Output the [X, Y] coordinate of the center of the cell containing the given text.  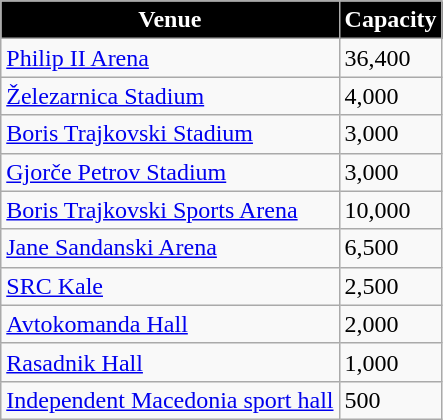
Boris Trajkovski Stadium [170, 134]
Gjorče Petrov Stadium [170, 172]
Venue [170, 20]
4,000 [390, 96]
SRC Kale [170, 286]
500 [390, 400]
2,500 [390, 286]
Rasadnik Hall [170, 362]
36,400 [390, 58]
Philip II Arena [170, 58]
2,000 [390, 324]
10,000 [390, 210]
1,000 [390, 362]
Capacity [390, 20]
Jane Sandanski Arena [170, 248]
Independent Macedonia sport hall [170, 400]
Boris Trajkovski Sports Arena [170, 210]
6,500 [390, 248]
Železarnica Stadium [170, 96]
Avtokomanda Hall [170, 324]
